Capture the cell that displays the provided text and extract its (X, Y) central coordinate. 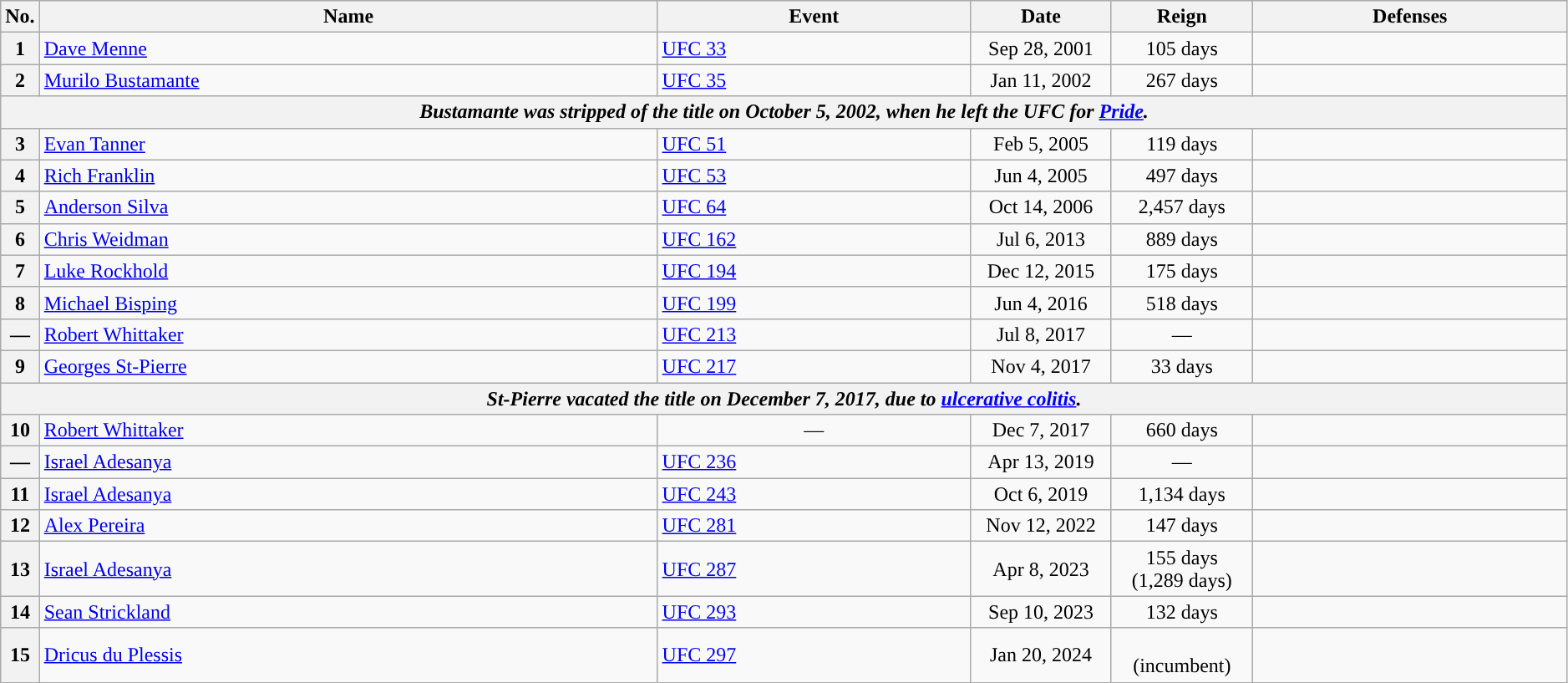
Name (348, 17)
UFC 217 (814, 366)
Rich Franklin (348, 176)
105 days (1181, 48)
132 days (1181, 612)
UFC 293 (814, 612)
8 (20, 303)
UFC 199 (814, 303)
UFC 236 (814, 462)
Apr 8, 2023 (1041, 568)
Jun 4, 2016 (1041, 303)
Jan 11, 2002 (1041, 80)
155 days (1,289 days) (1181, 568)
Nov 4, 2017 (1041, 366)
Dec 12, 2015 (1041, 271)
11 (20, 494)
Sep 28, 2001 (1041, 48)
9 (20, 366)
UFC 33 (814, 48)
Evan Tanner (348, 144)
UFC 64 (814, 207)
1,134 days (1181, 494)
15 (20, 655)
Event (814, 17)
Reign (1181, 17)
Georges St-Pierre (348, 366)
Bustamante was stripped of the title on October 5, 2002, when he left the UFC for Pride. (784, 112)
10 (20, 431)
Anderson Silva (348, 207)
Dricus du Plessis (348, 655)
Nov 12, 2022 (1041, 526)
UFC 287 (814, 568)
No. (20, 17)
267 days (1181, 80)
Dave Menne (348, 48)
Chris Weidman (348, 239)
UFC 213 (814, 334)
Jun 4, 2005 (1041, 176)
5 (20, 207)
Michael Bisping (348, 303)
2 (20, 80)
13 (20, 568)
Alex Pereira (348, 526)
UFC 53 (814, 176)
Sean Strickland (348, 612)
175 days (1181, 271)
UFC 297 (814, 655)
St-Pierre vacated the title on December 7, 2017, due to ulcerative colitis. (784, 399)
Murilo Bustamante (348, 80)
UFC 281 (814, 526)
Defenses (1410, 17)
660 days (1181, 431)
7 (20, 271)
Dec 7, 2017 (1041, 431)
UFC 194 (814, 271)
UFC 51 (814, 144)
518 days (1181, 303)
119 days (1181, 144)
12 (20, 526)
Sep 10, 2023 (1041, 612)
Jul 8, 2017 (1041, 334)
Date (1041, 17)
889 days (1181, 239)
33 days (1181, 366)
497 days (1181, 176)
UFC 35 (814, 80)
Jan 20, 2024 (1041, 655)
Oct 6, 2019 (1041, 494)
1 (20, 48)
2,457 days (1181, 207)
Jul 6, 2013 (1041, 239)
147 days (1181, 526)
3 (20, 144)
Oct 14, 2006 (1041, 207)
14 (20, 612)
Luke Rockhold (348, 271)
Apr 13, 2019 (1041, 462)
UFC 243 (814, 494)
UFC 162 (814, 239)
(incumbent) (1181, 655)
4 (20, 176)
6 (20, 239)
Feb 5, 2005 (1041, 144)
